Return (X, Y) of the center of cell containing provided text 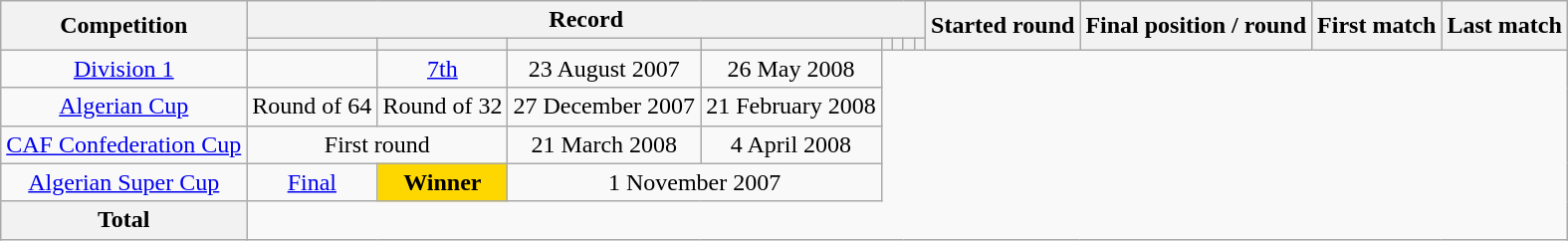
23 August 2007 (604, 69)
21 March 2008 (604, 144)
Final position / round (1197, 26)
CAF Confederation Cup (123, 144)
First round (377, 144)
First match (1377, 26)
27 December 2007 (604, 107)
Record (586, 20)
Algerian Super Cup (123, 182)
21 February 2008 (791, 107)
4 April 2008 (791, 144)
7th (442, 69)
Round of 32 (442, 107)
Final (313, 182)
Started round (1004, 26)
1 November 2007 (695, 182)
Division 1 (123, 69)
Algerian Cup (123, 107)
Winner (442, 182)
Last match (1504, 26)
Competition (123, 26)
Round of 64 (313, 107)
26 May 2008 (791, 69)
Total (123, 220)
